Extract the [X, Y] coordinate from the center of the cell holding the provided text.  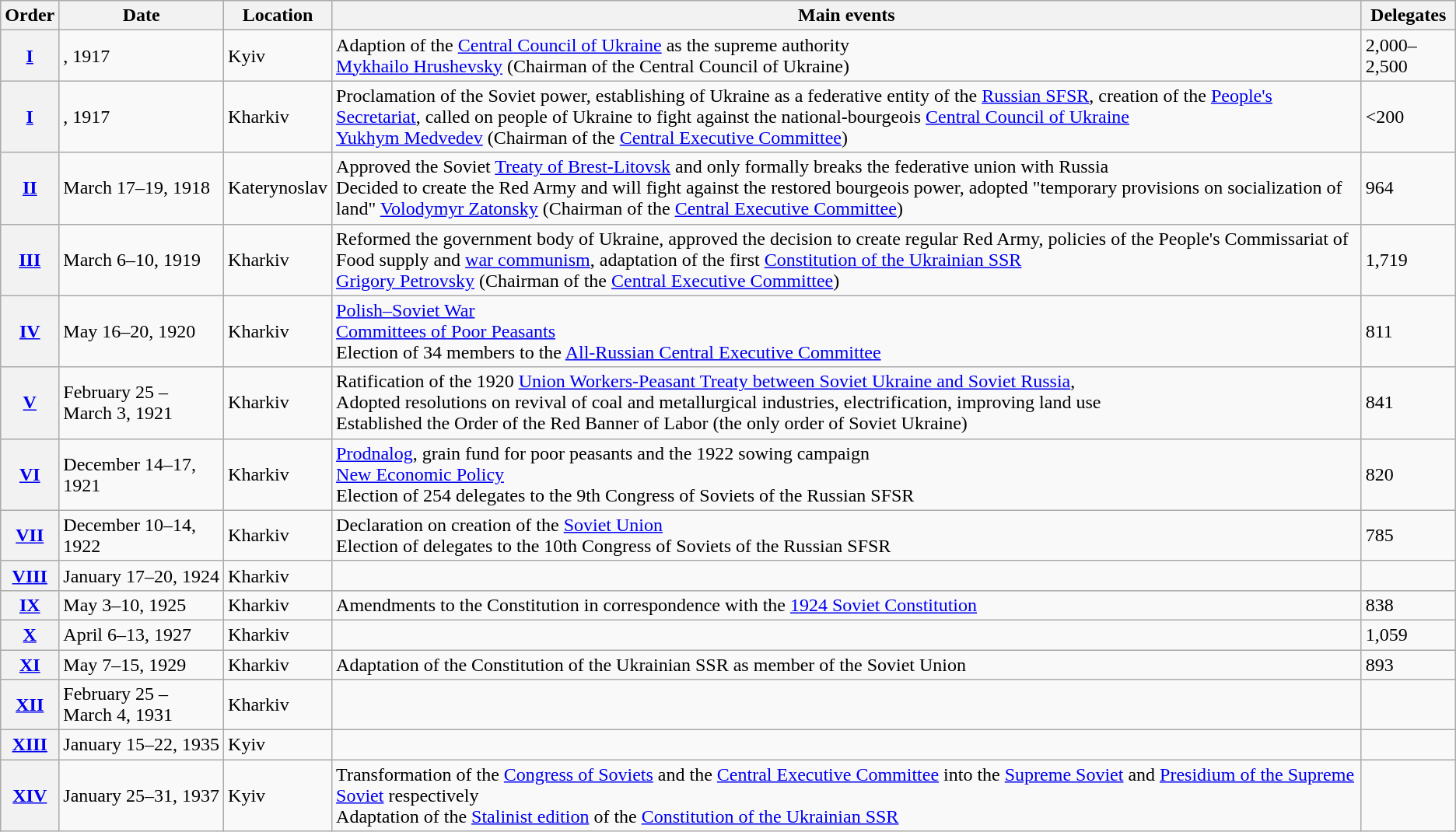
February 25 – March 3, 1921 [142, 403]
<200 [1408, 117]
X [30, 634]
XIV [30, 795]
820 [1408, 474]
Date [142, 16]
May 7–15, 1929 [142, 665]
1,059 [1408, 634]
Polish–Soviet WarCommittees of Poor Peasants Election of 34 members to the All-Russian Central Executive Committee [847, 331]
April 6–13, 1927 [142, 634]
XII [30, 704]
VII [30, 535]
Main events [847, 16]
Declaration on creation of the Soviet UnionElection of delegates to the 10th Congress of Soviets of the Russian SFSR [847, 535]
838 [1408, 605]
XIII [30, 745]
December 10–14, 1922 [142, 535]
Delegates [1408, 16]
841 [1408, 403]
VIII [30, 575]
2,000–2,500 [1408, 56]
Location [278, 16]
March 17–19, 1918 [142, 188]
Adaption of the Central Council of Ukraine as the supreme authorityMykhailo Hrushevsky (Chairman of the Central Council of Ukraine) [847, 56]
Adaptation of the Constitution of the Ukrainian SSR as member of the Soviet Union [847, 665]
January 25–31, 1937 [142, 795]
XI [30, 665]
VI [30, 474]
February 25 – March 4, 1931 [142, 704]
May 3–10, 1925 [142, 605]
785 [1408, 535]
III [30, 260]
1,719 [1408, 260]
Katerynoslav [278, 188]
811 [1408, 331]
January 17–20, 1924 [142, 575]
May 16–20, 1920 [142, 331]
II [30, 188]
V [30, 403]
March 6–10, 1919 [142, 260]
December 14–17, 1921 [142, 474]
IX [30, 605]
IV [30, 331]
Amendments to the Constitution in correspondence with the 1924 Soviet Constitution [847, 605]
893 [1408, 665]
964 [1408, 188]
January 15–22, 1935 [142, 745]
Order [30, 16]
